Identify which cell holds the provided text, then report its (X, Y) central coordinate. 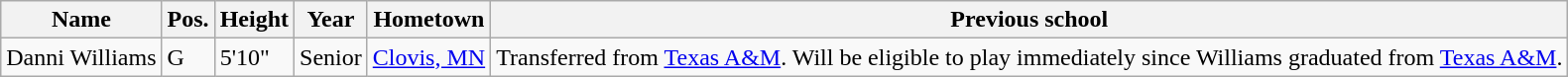
Clovis, MN (428, 57)
Name (81, 20)
5'10" (254, 57)
Previous school (1029, 20)
Height (254, 20)
Senior (331, 57)
Hometown (428, 20)
Danni Williams (81, 57)
Pos. (188, 20)
Transferred from Texas A&M. Will be eligible to play immediately since Williams graduated from Texas A&M. (1029, 57)
Year (331, 20)
G (188, 57)
